Locate the cell with the specified text and output its (X, Y) center coordinate. 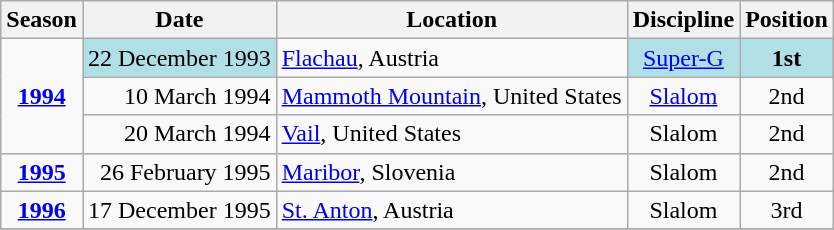
26 February 1995 (179, 172)
1995 (42, 172)
Location (452, 20)
Vail, United States (452, 134)
1st (787, 58)
Mammoth Mountain, United States (452, 96)
Position (787, 20)
1996 (42, 210)
10 March 1994 (179, 96)
22 December 1993 (179, 58)
Flachau, Austria (452, 58)
Maribor, Slovenia (452, 172)
Season (42, 20)
17 December 1995 (179, 210)
3rd (787, 210)
20 March 1994 (179, 134)
Discipline (683, 20)
St. Anton, Austria (452, 210)
Super-G (683, 58)
1994 (42, 96)
Date (179, 20)
